Detect which cell encompasses the target text, then output its [X, Y] center coordinate. 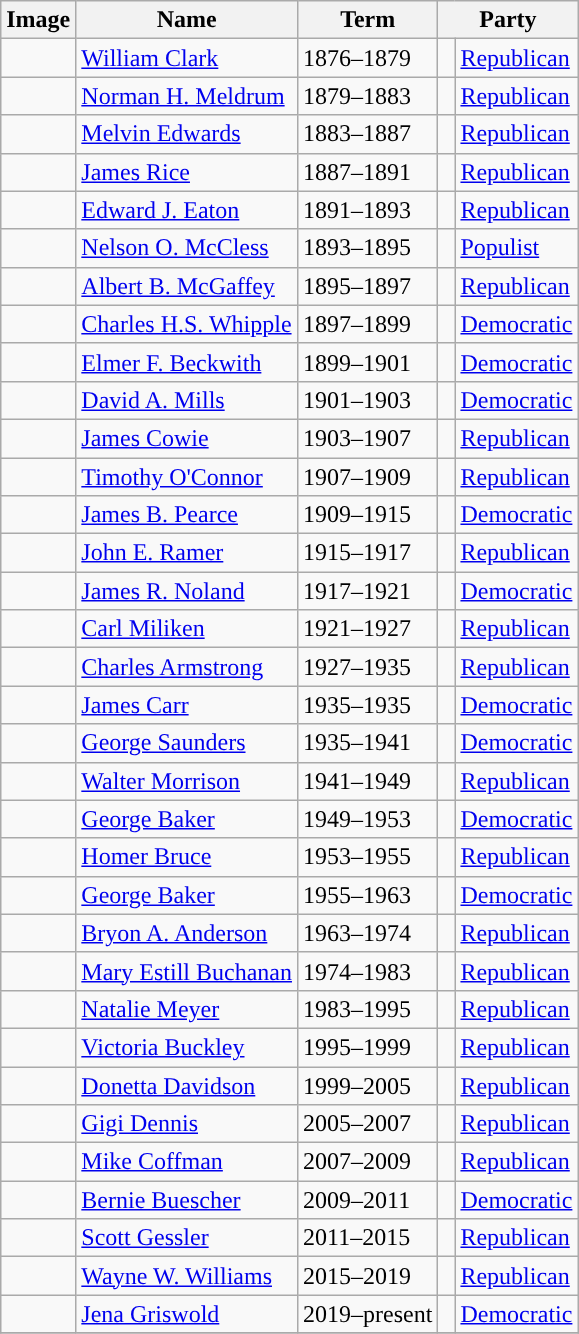
1974–1983 [367, 971]
2009–2011 [367, 1200]
1879–1883 [367, 96]
Mary Estill Buchanan [187, 971]
1935–1941 [367, 743]
1897–1899 [367, 324]
1903–1907 [367, 438]
Wayne W. Williams [187, 1276]
Walter Morrison [187, 781]
James B. Pearce [187, 515]
1949–1953 [367, 819]
Natalie Meyer [187, 1009]
1941–1949 [367, 781]
1915–1917 [367, 553]
1935–1935 [367, 705]
Gigi Dennis [187, 1124]
Timothy O'Connor [187, 477]
James Rice [187, 172]
1955–1963 [367, 895]
1983–1995 [367, 1009]
1921–1927 [367, 629]
Populist [516, 248]
Charles Armstrong [187, 667]
1927–1935 [367, 667]
1883–1887 [367, 134]
Homer Bruce [187, 857]
Norman H. Meldrum [187, 96]
Term [367, 20]
Mike Coffman [187, 1162]
Jena Griswold [187, 1314]
Bryon A. Anderson [187, 933]
James Carr [187, 705]
1917–1921 [367, 591]
Party [508, 20]
Image [38, 20]
1893–1895 [367, 248]
1953–1955 [367, 857]
2007–2009 [367, 1162]
2011–2015 [367, 1238]
Bernie Buescher [187, 1200]
Edward J. Eaton [187, 210]
1891–1893 [367, 210]
Name [187, 20]
Albert B. McGaffey [187, 286]
Elmer F. Beckwith [187, 362]
1895–1897 [367, 286]
1907–1909 [367, 477]
1995–1999 [367, 1047]
George Saunders [187, 743]
James R. Noland [187, 591]
1899–1901 [367, 362]
Nelson O. McCless [187, 248]
2019–present [367, 1314]
2015–2019 [367, 1276]
1876–1879 [367, 58]
1999–2005 [367, 1085]
Scott Gessler [187, 1238]
1909–1915 [367, 515]
Melvin Edwards [187, 134]
David A. Mills [187, 400]
John E. Ramer [187, 553]
1901–1903 [367, 400]
Donetta Davidson [187, 1085]
William Clark [187, 58]
1963–1974 [367, 933]
James Cowie [187, 438]
1887–1891 [367, 172]
Carl Miliken [187, 629]
Charles H.S. Whipple [187, 324]
2005–2007 [367, 1124]
Victoria Buckley [187, 1047]
